Provide the (X, Y) coordinate of the cell's center where the given text is located.  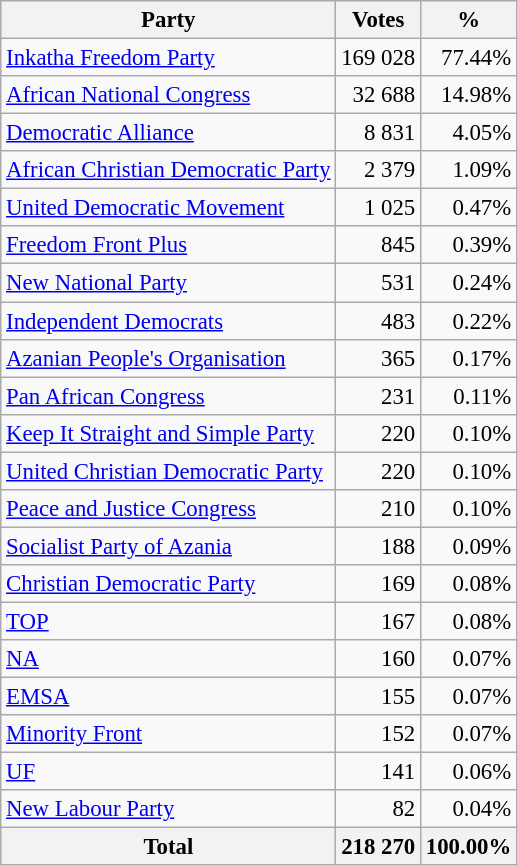
0.06% (469, 772)
Keep It Straight and Simple Party (168, 433)
0.17% (469, 358)
160 (378, 659)
African Christian Democratic Party (168, 170)
100.00% (469, 847)
1.09% (469, 170)
New National Party (168, 283)
0.04% (469, 809)
8 831 (378, 133)
UF (168, 772)
1 025 (378, 208)
Freedom Front Plus (168, 245)
Minority Front (168, 734)
210 (378, 509)
Inkatha Freedom Party (168, 58)
African National Congress (168, 95)
167 (378, 621)
Socialist Party of Azania (168, 546)
0.24% (469, 283)
Independent Democrats (168, 321)
Azanian People's Organisation (168, 358)
United Christian Democratic Party (168, 471)
0.09% (469, 546)
Peace and Justice Congress (168, 509)
Democratic Alliance (168, 133)
483 (378, 321)
218 270 (378, 847)
United Democratic Movement (168, 208)
141 (378, 772)
531 (378, 283)
Total (168, 847)
32 688 (378, 95)
188 (378, 546)
0.39% (469, 245)
155 (378, 697)
0.22% (469, 321)
0.47% (469, 208)
14.98% (469, 95)
152 (378, 734)
Party (168, 20)
0.11% (469, 396)
845 (378, 245)
231 (378, 396)
TOP (168, 621)
169 (378, 584)
EMSA (168, 697)
Votes (378, 20)
77.44% (469, 58)
4.05% (469, 133)
Christian Democratic Party (168, 584)
New Labour Party (168, 809)
82 (378, 809)
365 (378, 358)
2 379 (378, 170)
Pan African Congress (168, 396)
% (469, 20)
169 028 (378, 58)
NA (168, 659)
